Identify which cell holds the provided text, then report its [X, Y] central coordinate. 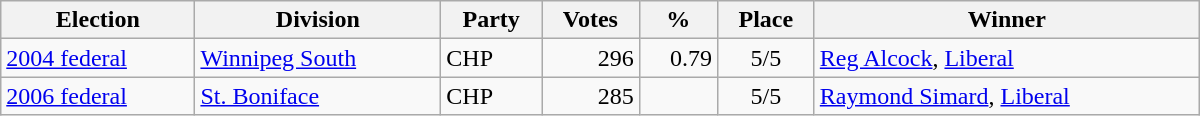
% [678, 20]
2006 federal [98, 96]
2004 federal [98, 58]
Place [766, 20]
285 [591, 96]
Reg Alcock, Liberal [1006, 58]
Election [98, 20]
Raymond Simard, Liberal [1006, 96]
296 [591, 58]
Party [492, 20]
Winner [1006, 20]
Votes [591, 20]
Winnipeg South [318, 58]
0.79 [678, 58]
Division [318, 20]
St. Boniface [318, 96]
